For the text-containing cell, return its midpoint in (x, y) coordinate format. 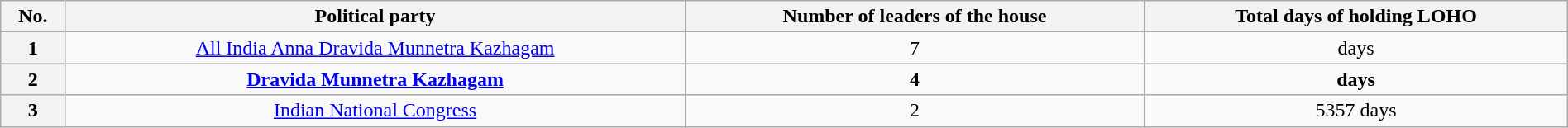
Number of leaders of the house (915, 17)
Total days of holding LOHO (1356, 17)
5357 days (1356, 111)
No. (33, 17)
Indian National Congress (375, 111)
Political party (375, 17)
All India Anna Dravida Munnetra Kazhagam (375, 48)
7 (915, 48)
1 (33, 48)
3 (33, 111)
Dravida Munnetra Kazhagam (375, 79)
4 (915, 79)
